Provide the (x, y) coordinate of the cell's center where the given text is located.  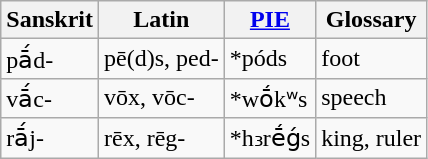
Sanskrit (50, 20)
*wṓkʷs (270, 98)
speech (372, 98)
vōx, vōc- (162, 98)
pā́d- (50, 59)
king, ruler (372, 138)
Glossary (372, 20)
vā́c- (50, 98)
rā́j- (50, 138)
*póds (270, 59)
PIE (270, 20)
pē(d)s, ped- (162, 59)
foot (372, 59)
rēx, rēg- (162, 138)
*h₃rḗǵs (270, 138)
Latin (162, 20)
